From the cell containing the given text, extract its center point as (X, Y) coordinate. 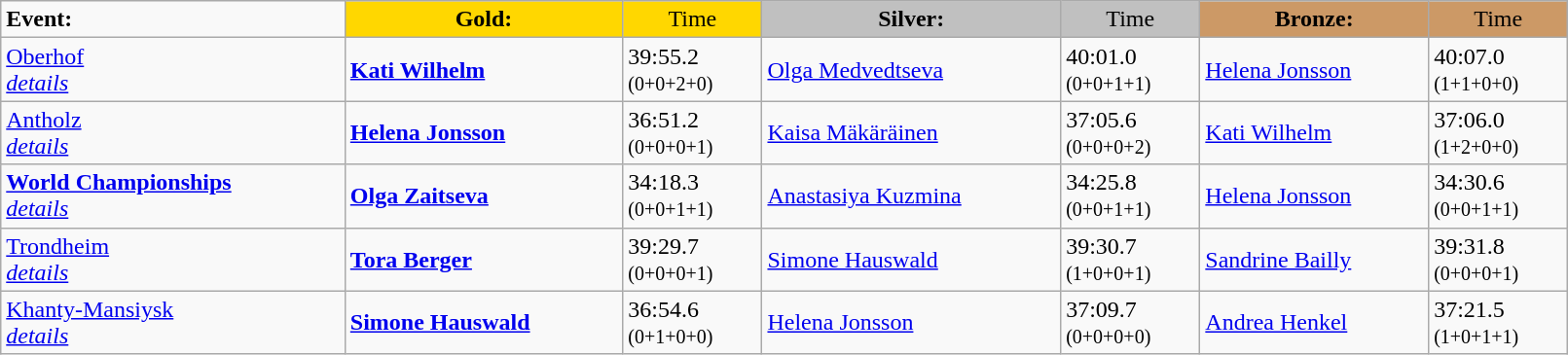
39:29.7(0+0+0+1) (693, 259)
37:09.7(0+0+0+0) (1131, 323)
Khanty-Mansiyskdetails (173, 323)
Kaisa Mäkäräinen (911, 132)
34:18.3(0+0+1+1) (693, 196)
Olga Zaitseva (483, 196)
34:30.6(0+0+1+1) (1499, 196)
Antholzdetails (173, 132)
Bronze: (1314, 19)
37:05.6(0+0+0+2) (1131, 132)
Anastasiya Kuzmina (911, 196)
Olga Medvedtseva (911, 70)
40:01.0(0+0+1+1) (1131, 70)
World Championshipsdetails (173, 196)
Silver: (911, 19)
Sandrine Bailly (1314, 259)
36:51.2(0+0+0+1) (693, 132)
36:54.6(0+1+0+0) (693, 323)
Andrea Henkel (1314, 323)
40:07.0(1+1+0+0) (1499, 70)
39:55.2(0+0+2+0) (693, 70)
34:25.8(0+0+1+1) (1131, 196)
Gold: (483, 19)
37:06.0(1+2+0+0) (1499, 132)
39:30.7(1+0+0+1) (1131, 259)
Tora Berger (483, 259)
37:21.5(1+0+1+1) (1499, 323)
39:31.8(0+0+0+1) (1499, 259)
Trondheimdetails (173, 259)
Oberhofdetails (173, 70)
Event: (173, 19)
